Return the (X, Y) coordinate for the center point of the cell that contains the specified text.  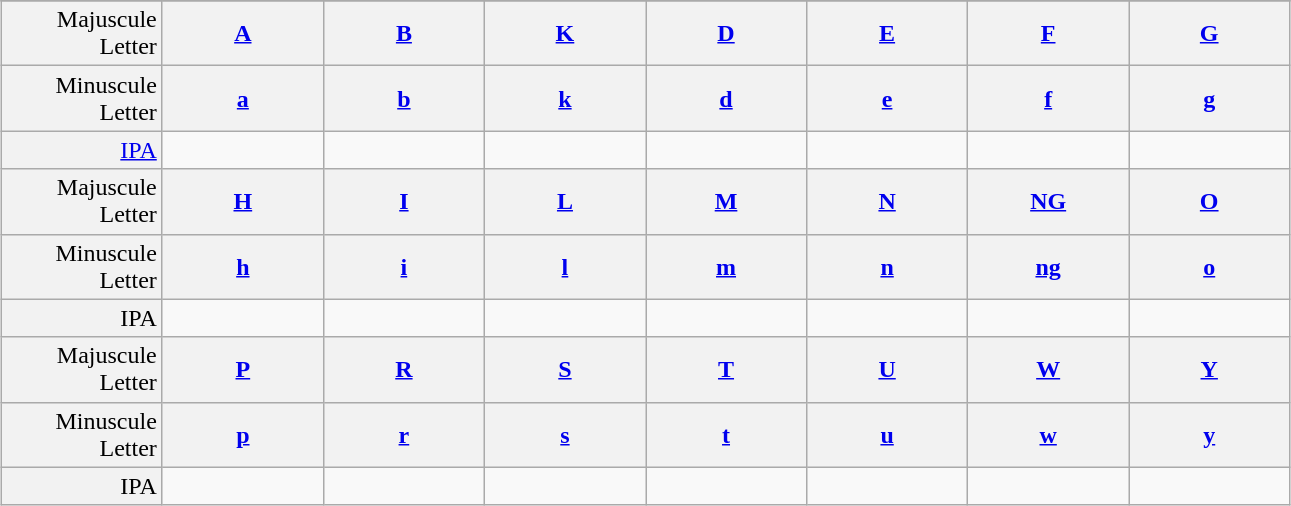
t (726, 434)
NG (1048, 202)
U (888, 370)
h (242, 266)
A (242, 34)
N (888, 202)
F (1048, 34)
a (242, 98)
l (564, 266)
m (726, 266)
O (1210, 202)
n (888, 266)
i (404, 266)
I (404, 202)
o (1210, 266)
k (564, 98)
u (888, 434)
e (888, 98)
p (242, 434)
L (564, 202)
K (564, 34)
Y (1210, 370)
R (404, 370)
M (726, 202)
B (404, 34)
W (1048, 370)
r (404, 434)
P (242, 370)
E (888, 34)
g (1210, 98)
f (1048, 98)
w (1048, 434)
G (1210, 34)
D (726, 34)
ng (1048, 266)
b (404, 98)
s (564, 434)
S (564, 370)
y (1210, 434)
T (726, 370)
H (242, 202)
d (726, 98)
